Determine the (X, Y) coordinate at the center of the cell enclosing the given text.  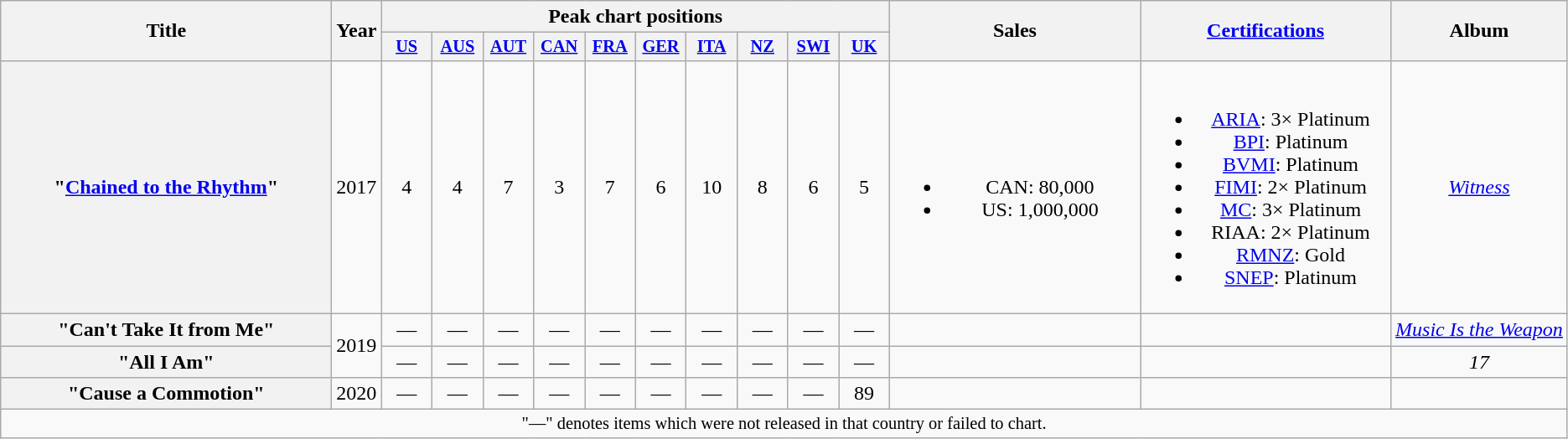
"All I Am" (166, 362)
"Chained to the Rhythm" (166, 187)
FRA (610, 47)
ITA (712, 47)
2020 (357, 394)
AUT (508, 47)
17 (1480, 362)
"Can't Take It from Me" (166, 330)
2019 (357, 346)
10 (712, 187)
8 (763, 187)
2017 (357, 187)
Peak chart positions (635, 17)
Title (166, 31)
SWI (813, 47)
AUS (458, 47)
CAN: 80,000US: 1,000,000 (1014, 187)
Certifications (1265, 31)
Sales (1014, 31)
Music Is the Weapon (1480, 330)
CAN (560, 47)
Year (357, 31)
ARIA: 3× PlatinumBPI: PlatinumBVMI: PlatinumFIMI: 2× PlatinumMC: 3× PlatinumRIAA: 2× PlatinumRMNZ: GoldSNEP: Platinum (1265, 187)
"—" denotes items which were not released in that country or failed to chart. (784, 424)
NZ (763, 47)
3 (560, 187)
Album (1480, 31)
89 (865, 394)
"Cause a Commotion" (166, 394)
GER (660, 47)
US (407, 47)
5 (865, 187)
Witness (1480, 187)
UK (865, 47)
